Scan for the cell matching the given text and deliver its (x, y) coordinate at center. 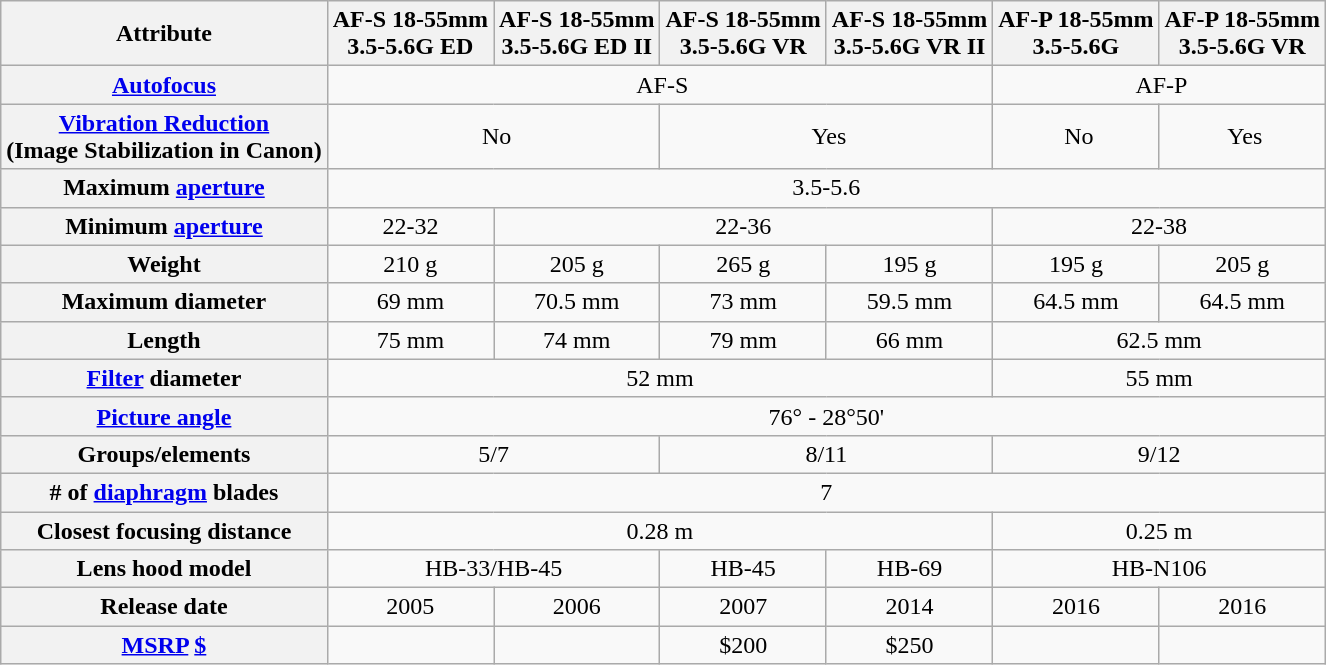
$250 (909, 645)
MSRP $ (164, 645)
Closest focusing distance (164, 531)
22-36 (744, 226)
22-38 (1160, 226)
AF-S 18-55mm3.5-5.6G ED II (577, 34)
52 mm (660, 378)
Length (164, 340)
AF-S 18-55mm3.5-5.6G VR II (909, 34)
AF-S (660, 85)
Autofocus (164, 85)
Filter diameter (164, 378)
AF-S 18-55mm3.5-5.6G VR (743, 34)
Minimum aperture (164, 226)
AF-S 18-55mm3.5-5.6G ED (410, 34)
9/12 (1160, 454)
210 g (410, 264)
AF-P 18-55mm3.5-5.6G (1076, 34)
Groups/elements (164, 454)
AF-P (1160, 85)
69 mm (410, 302)
Attribute (164, 34)
AF-P 18-55mm3.5-5.6G VR (1242, 34)
74 mm (577, 340)
Weight (164, 264)
2005 (410, 607)
Lens hood model (164, 569)
22-32 (410, 226)
Maximum diameter (164, 302)
# of diaphragm blades (164, 492)
76° - 28°50' (826, 416)
Picture angle (164, 416)
7 (826, 492)
HB-45 (743, 569)
265 g (743, 264)
Release date (164, 607)
59.5 mm (909, 302)
79 mm (743, 340)
0.28 m (660, 531)
0.25 m (1160, 531)
2014 (909, 607)
2007 (743, 607)
73 mm (743, 302)
Vibration Reduction (Image Stabilization in Canon) (164, 136)
HB-69 (909, 569)
5/7 (494, 454)
$200 (743, 645)
66 mm (909, 340)
Maximum aperture (164, 188)
2006 (577, 607)
62.5 mm (1160, 340)
55 mm (1160, 378)
70.5 mm (577, 302)
8/11 (826, 454)
HB-N106 (1160, 569)
75 mm (410, 340)
3.5-5.6 (826, 188)
HB-33/HB-45 (494, 569)
